Return (X, Y) of the center of cell containing provided text 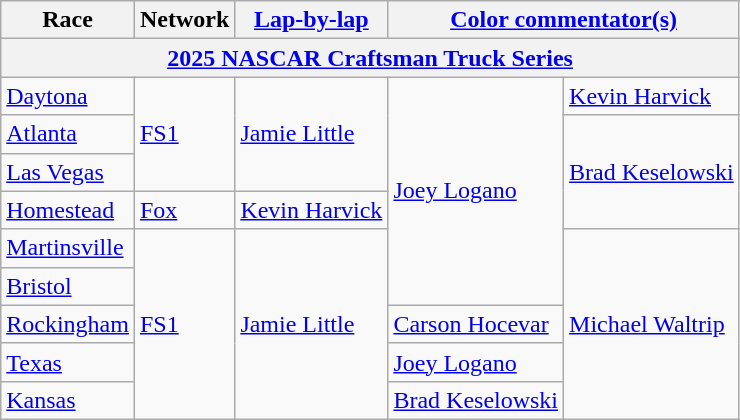
Atlanta (68, 134)
2025 NASCAR Craftsman Truck Series (370, 58)
Kansas (68, 400)
Michael Waltrip (652, 324)
Martinsville (68, 248)
Bristol (68, 286)
Fox (184, 210)
Lap-by-lap (312, 20)
Las Vegas (68, 172)
Homestead (68, 210)
Carson Hocevar (476, 324)
Texas (68, 362)
Rockingham (68, 324)
Network (184, 20)
Color commentator(s) (564, 20)
Race (68, 20)
Daytona (68, 96)
